Output the (X, Y) coordinate of the center of the cell containing the given text.  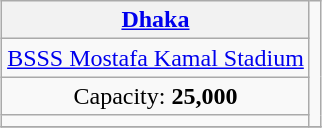
BSSS Mostafa Kamal Stadium (156, 58)
Capacity: 25,000 (156, 96)
Dhaka (156, 20)
